Scan for the cell matching the given text and deliver its [X, Y] coordinate at center. 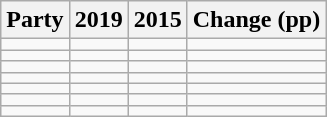
Change (pp) [256, 20]
2015 [158, 20]
Party [35, 20]
2019 [98, 20]
